Output the (X, Y) coordinate of the center of the cell containing the given text.  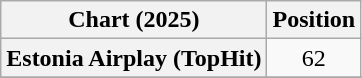
62 (314, 58)
Position (314, 20)
Estonia Airplay (TopHit) (134, 58)
Chart (2025) (134, 20)
